Pinpoint the cell where the given text exists, returning its [X, Y] midpoint coordinate. 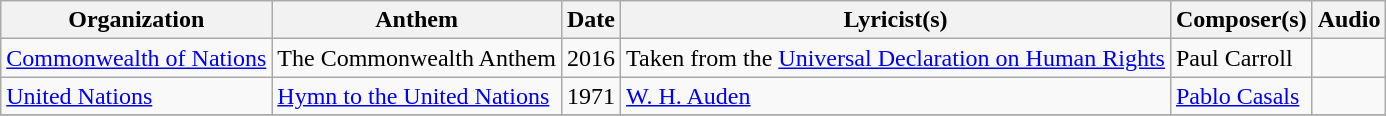
2016 [590, 58]
Composer(s) [1241, 20]
1971 [590, 96]
Paul Carroll [1241, 58]
Lyricist(s) [896, 20]
Hymn to the United Nations [417, 96]
W. H. Auden [896, 96]
The Commonwealth Anthem [417, 58]
Commonwealth of Nations [136, 58]
Taken from the Universal Declaration on Human Rights [896, 58]
Organization [136, 20]
United Nations [136, 96]
Audio [1349, 20]
Date [590, 20]
Anthem [417, 20]
Pablo Casals [1241, 96]
